Return (x, y) of the center of cell containing provided text 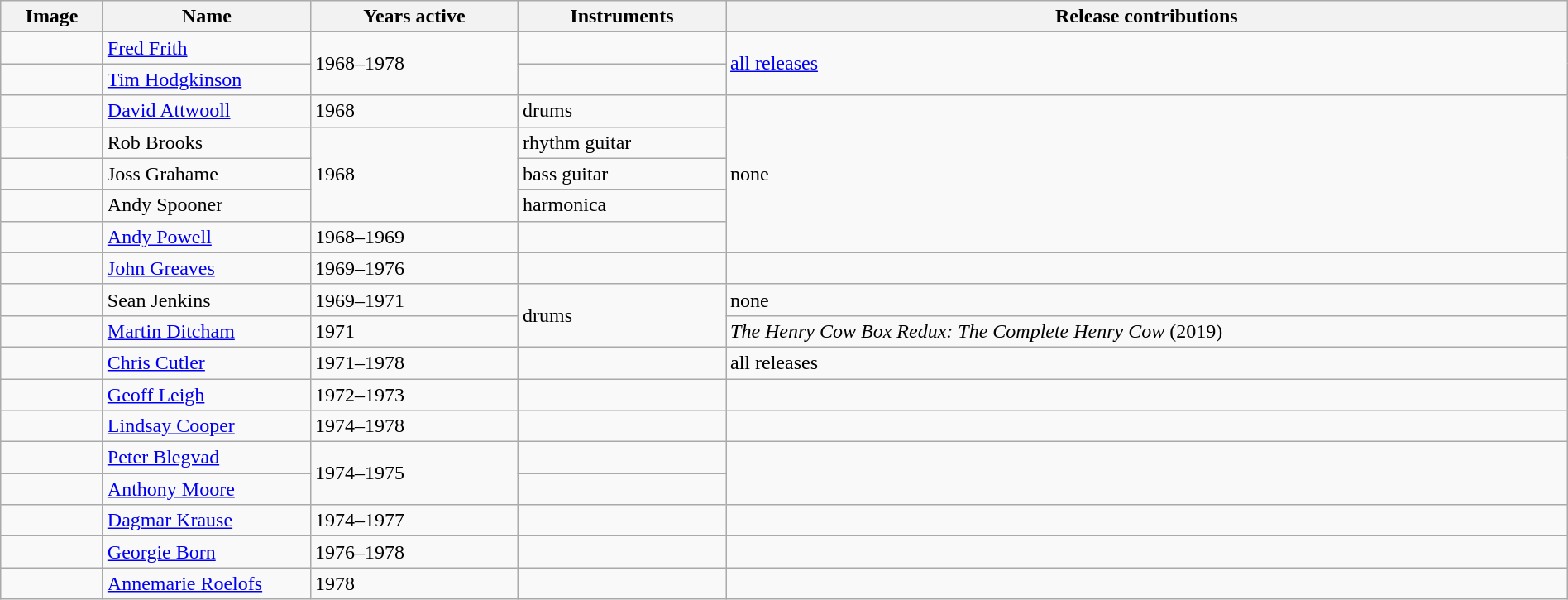
1969–1976 (414, 268)
Fred Frith (207, 48)
John Greaves (207, 268)
Georgie Born (207, 552)
Chris Cutler (207, 362)
David Attwooll (207, 111)
1974–1975 (414, 473)
Annemarie Roelofs (207, 583)
Andy Powell (207, 237)
Name (207, 17)
1969–1971 (414, 300)
Tim Hodgkinson (207, 79)
Anthony Moore (207, 489)
1968–1978 (414, 64)
1976–1978 (414, 552)
harmonica (622, 205)
1968–1969 (414, 237)
Martin Ditcham (207, 331)
Image (52, 17)
Instruments (622, 17)
The Henry Cow Box Redux: The Complete Henry Cow (2019) (1147, 331)
Release contributions (1147, 17)
Peter Blegvad (207, 458)
1972–1973 (414, 395)
Geoff Leigh (207, 395)
1974–1977 (414, 521)
1978 (414, 583)
1971 (414, 331)
Andy Spooner (207, 205)
bass guitar (622, 174)
Sean Jenkins (207, 300)
Years active (414, 17)
1974–1978 (414, 426)
1971–1978 (414, 362)
Lindsay Cooper (207, 426)
rhythm guitar (622, 142)
Dagmar Krause (207, 521)
Joss Grahame (207, 174)
Rob Brooks (207, 142)
